Locate the cell with the specified text and output its [X, Y] center coordinate. 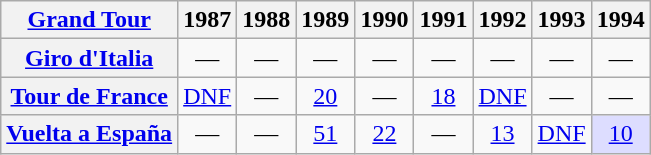
18 [444, 96]
1988 [266, 20]
1993 [562, 20]
22 [384, 134]
51 [326, 134]
Tour de France [90, 96]
1992 [502, 20]
Vuelta a España [90, 134]
Grand Tour [90, 20]
1987 [208, 20]
13 [502, 134]
Giro d'Italia [90, 58]
1994 [620, 20]
10 [620, 134]
1991 [444, 20]
20 [326, 96]
1989 [326, 20]
1990 [384, 20]
